Return (X, Y) of the center of cell containing provided text 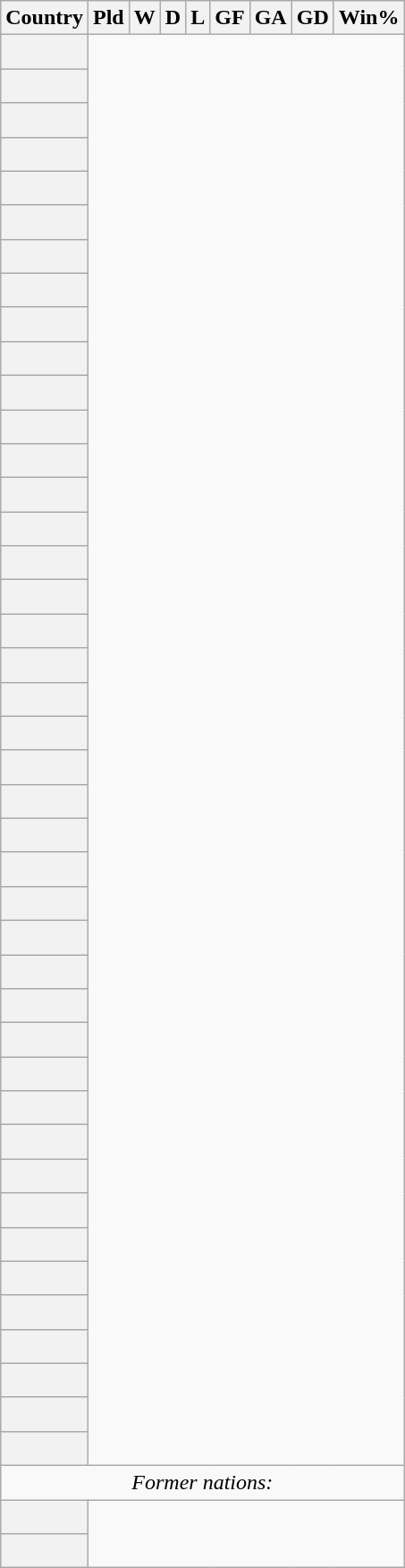
GA (270, 18)
Former nations: (202, 1482)
GF (230, 18)
D (173, 18)
Win% (368, 18)
GD (313, 18)
W (145, 18)
L (198, 18)
Country (45, 18)
Pld (108, 18)
